Extract the (X, Y) coordinate from the center of the cell holding the provided text.  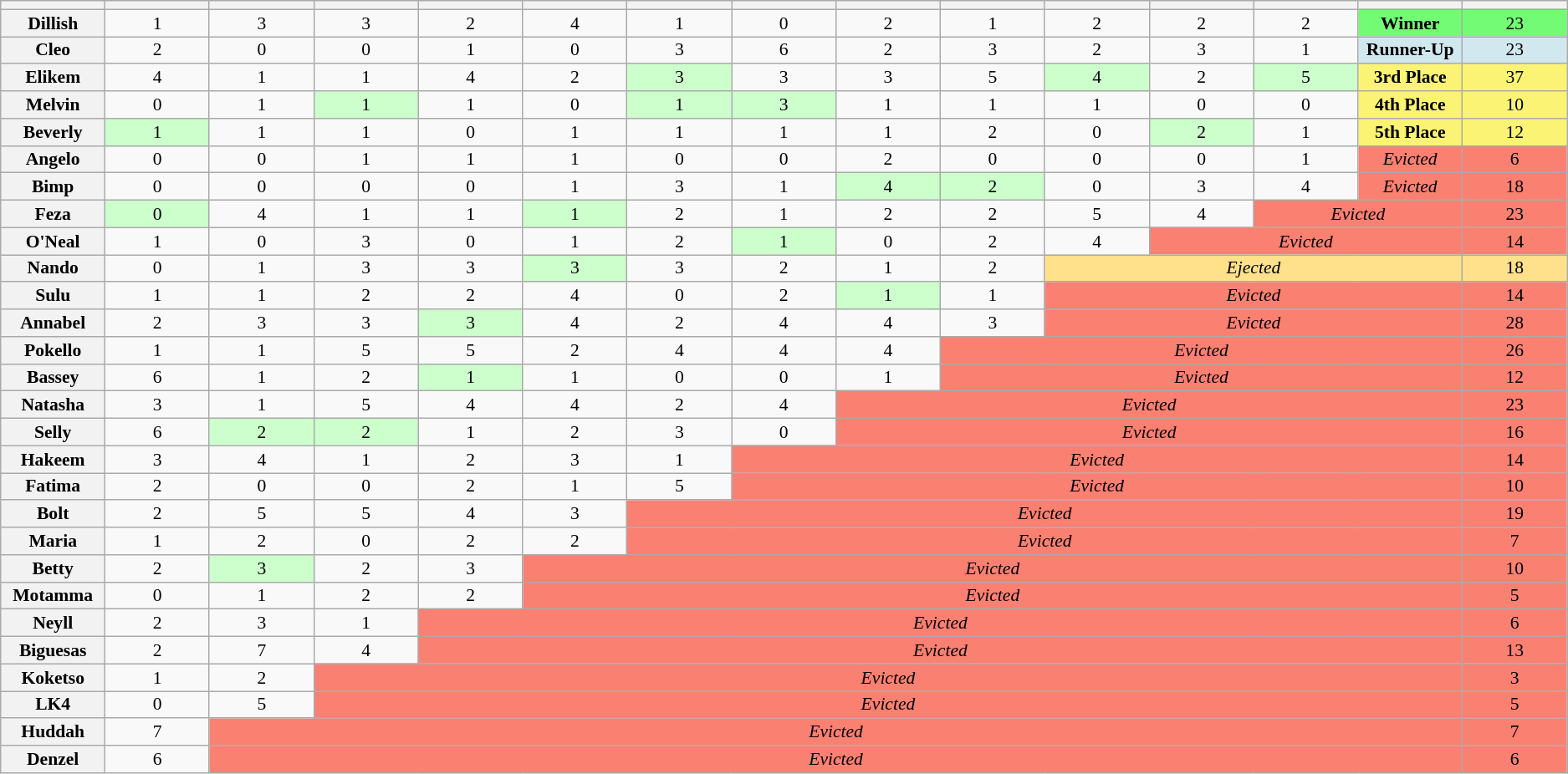
Elikem (54, 79)
4th Place (1410, 105)
Motamma (54, 595)
Hakeem (54, 460)
Melvin (54, 105)
Beverly (54, 132)
19 (1515, 515)
Dillish (54, 23)
Feza (54, 214)
16 (1515, 433)
Pokello (54, 351)
Koketso (54, 677)
26 (1515, 351)
Huddah (54, 732)
Maria (54, 542)
Denzel (54, 759)
Sulu (54, 296)
Selly (54, 433)
Nando (54, 269)
Neyll (54, 624)
Winner (1410, 23)
5th Place (1410, 132)
3rd Place (1410, 79)
Bassey (54, 378)
Angelo (54, 159)
37 (1515, 79)
13 (1515, 650)
28 (1515, 323)
Cleo (54, 50)
Bimp (54, 187)
Ejected (1253, 269)
Natasha (54, 405)
Biguesas (54, 650)
Betty (54, 568)
Annabel (54, 323)
O'Neal (54, 241)
LK4 (54, 705)
Runner-Up (1410, 50)
Bolt (54, 515)
Fatima (54, 486)
